Detect which cell encompasses the target text, then output its [x, y] center coordinate. 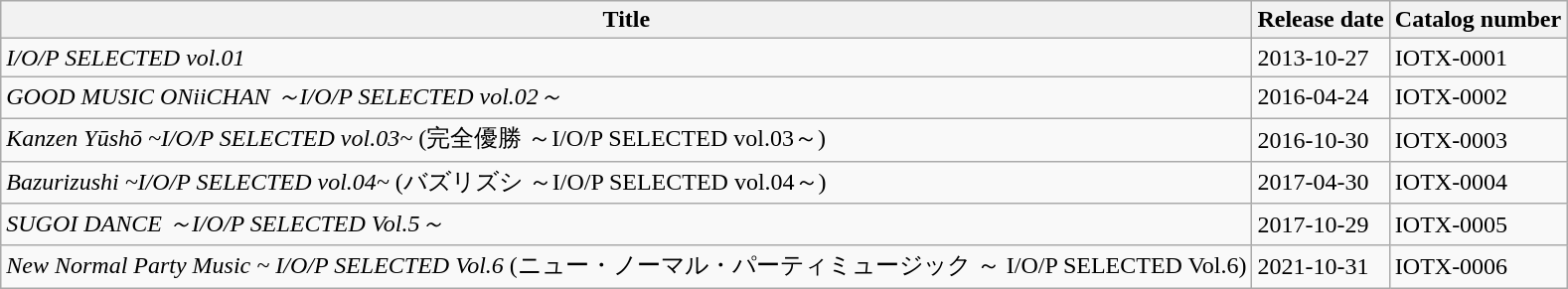
Kanzen Yūshō ~I/O/P SELECTED vol.03~ (完全優勝 ～I/O/P SELECTED vol.03～) [626, 139]
2017-04-30 [1321, 183]
Bazurizushi ~I/O/P SELECTED vol.04~ (バズリズシ ～I/O/P SELECTED vol.04～) [626, 183]
IOTX-0001 [1478, 58]
IOTX-0002 [1478, 97]
GOOD MUSIC ONiiCHAN ～I/O/P SELECTED vol.02～ [626, 97]
2016-04-24 [1321, 97]
2021-10-31 [1321, 266]
2013-10-27 [1321, 58]
2017-10-29 [1321, 224]
IOTX-0003 [1478, 139]
IOTX-0005 [1478, 224]
IOTX-0006 [1478, 266]
2016-10-30 [1321, 139]
SUGOI DANCE ～I/O/P SELECTED Vol.5～ [626, 224]
Catalog number [1478, 20]
IOTX-0004 [1478, 183]
Release date [1321, 20]
Title [626, 20]
I/O/P SELECTED vol.01 [626, 58]
New Normal Party Music ~ I/O/P SELECTED Vol.6 (ニュー・ノーマル・パーティミュージック ～ I/O/P SELECTED Vol.6) [626, 266]
